Return (X, Y) of the center of cell containing provided text 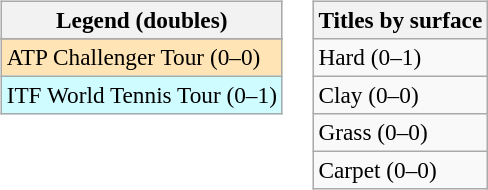
Titles by surface (400, 20)
Clay (0–0) (400, 95)
ATP Challenger Tour (0–0) (142, 57)
Grass (0–0) (400, 133)
Hard (0–1) (400, 57)
Legend (doubles) (142, 20)
Carpet (0–0) (400, 171)
ITF World Tennis Tour (0–1) (142, 95)
